Locate the cell with the specified text and output its (X, Y) center coordinate. 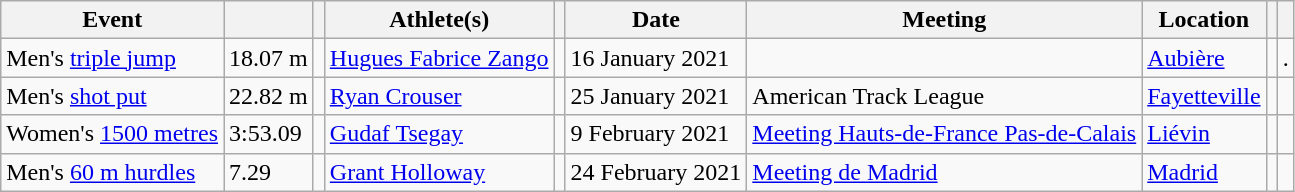
Meeting Hauts-de-France Pas-de-Calais (944, 134)
25 January 2021 (656, 96)
Location (1204, 20)
Men's 60 m hurdles (112, 172)
Event (112, 20)
Grant Holloway (439, 172)
18.07 m (269, 58)
American Track League (944, 96)
Fayetteville (1204, 96)
3:53.09 (269, 134)
Athlete(s) (439, 20)
Gudaf Tsegay (439, 134)
22.82 m (269, 96)
Meeting de Madrid (944, 172)
Meeting (944, 20)
7.29 (269, 172)
Ryan Crouser (439, 96)
Women's 1500 metres (112, 134)
Date (656, 20)
Liévin (1204, 134)
9 February 2021 (656, 134)
Men's shot put (112, 96)
. (1286, 58)
Men's triple jump (112, 58)
Aubière (1204, 58)
Madrid (1204, 172)
24 February 2021 (656, 172)
16 January 2021 (656, 58)
Hugues Fabrice Zango (439, 58)
